Determine the [x, y] coordinate at the center of the cell enclosing the given text.  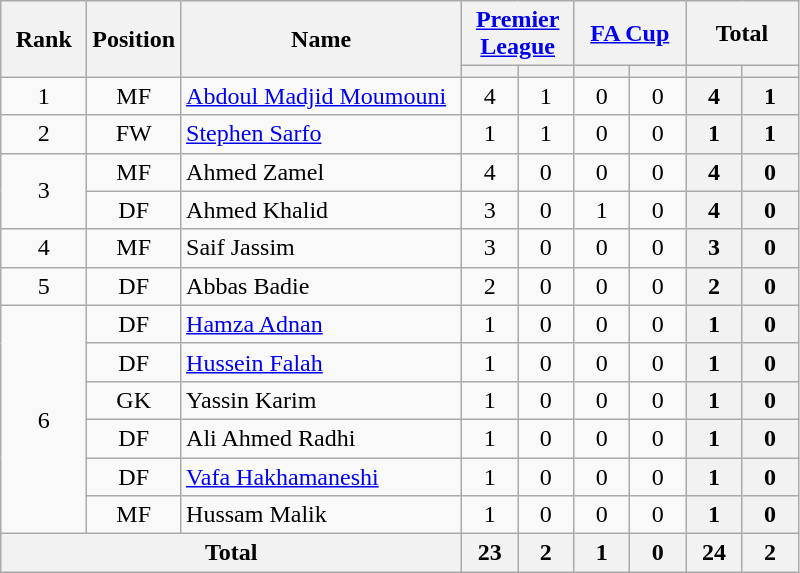
FA Cup [630, 34]
Abbas Badie [322, 286]
Premier League [518, 34]
Rank [44, 39]
Hamza Adnan [322, 324]
Saif Jassim [322, 248]
Position [134, 39]
24 [714, 553]
Hussein Falah [322, 362]
Stephen Sarfo [322, 134]
FW [134, 134]
Ali Ahmed Radhi [322, 438]
6 [44, 419]
5 [44, 286]
Abdoul Madjid Moumouni [322, 96]
Name [322, 39]
GK [134, 400]
Hussam Malik [322, 515]
Ahmed Khalid [322, 210]
Yassin Karim [322, 400]
23 [490, 553]
Ahmed Zamel [322, 172]
Vafa Hakhamaneshi [322, 477]
